Scan for the cell matching the given text and deliver its (x, y) coordinate at center. 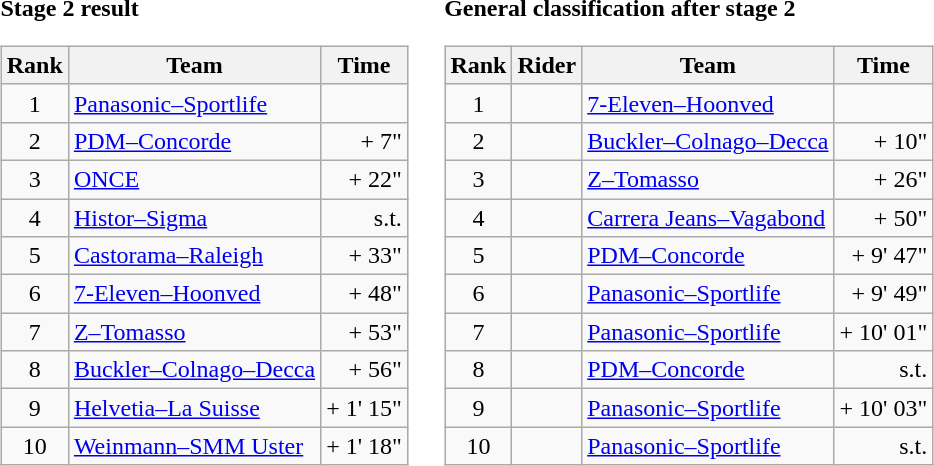
Carrera Jeans–Vagabond (708, 217)
+ 10' 03" (884, 408)
+ 50" (884, 217)
+ 10" (884, 141)
+ 22" (364, 179)
+ 56" (364, 370)
+ 7" (364, 141)
+ 33" (364, 256)
+ 9' 47" (884, 256)
+ 1' 15" (364, 408)
Weinmann–SMM Uster (194, 446)
Castorama–Raleigh (194, 256)
Helvetia–La Suisse (194, 408)
Rider (547, 65)
ONCE (194, 179)
Histor–Sigma (194, 217)
+ 9' 49" (884, 294)
+ 53" (364, 332)
+ 1' 18" (364, 446)
+ 26" (884, 179)
+ 48" (364, 294)
+ 10' 01" (884, 332)
